Extract the [x, y] coordinate from the center of the cell holding the provided text.  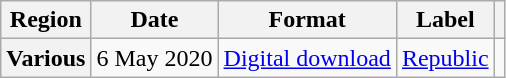
Date [154, 20]
Republic [445, 58]
Digital download [307, 58]
6 May 2020 [154, 58]
Region [46, 20]
Label [445, 20]
Format [307, 20]
Various [46, 58]
